Search for the cell housing the specified text and yield its (X, Y) center coordinate. 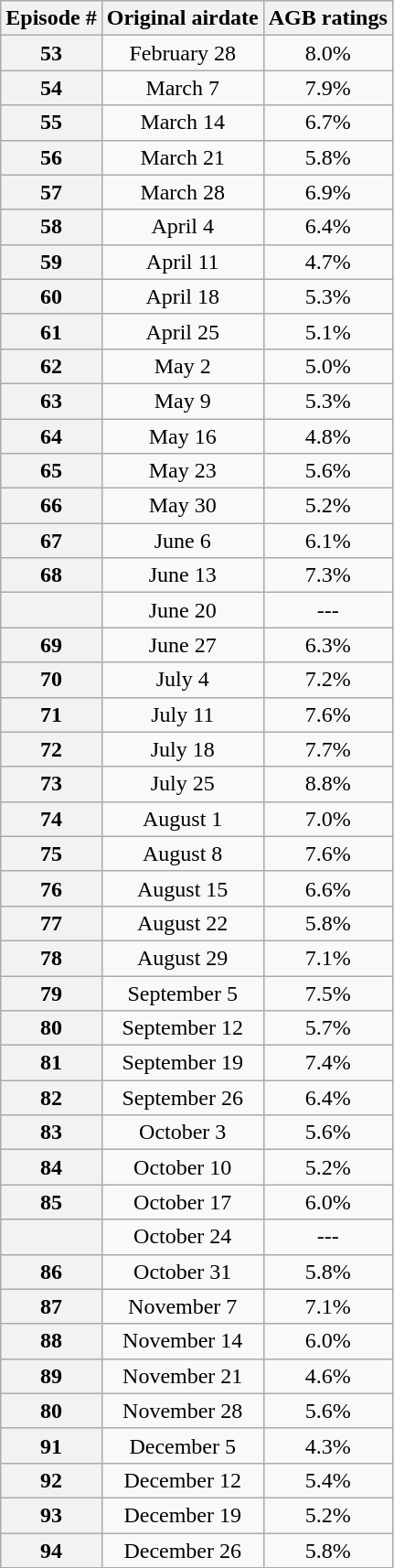
74 (51, 819)
6.9% (327, 192)
8.0% (327, 53)
83 (51, 1133)
60 (51, 296)
August 1 (183, 819)
May 30 (183, 506)
65 (51, 471)
November 21 (183, 1376)
76 (51, 888)
75 (51, 854)
7.7% (327, 749)
Original airdate (183, 18)
October 17 (183, 1202)
67 (51, 541)
73 (51, 784)
5.1% (327, 331)
June 13 (183, 575)
5.7% (327, 1028)
December 5 (183, 1445)
September 26 (183, 1098)
December 19 (183, 1515)
November 7 (183, 1306)
54 (51, 88)
Episode # (51, 18)
6.7% (327, 123)
May 23 (183, 471)
55 (51, 123)
59 (51, 262)
86 (51, 1272)
May 16 (183, 436)
September 5 (183, 993)
64 (51, 436)
82 (51, 1098)
August 29 (183, 958)
June 20 (183, 610)
81 (51, 1063)
53 (51, 53)
March 7 (183, 88)
4.6% (327, 1376)
August 22 (183, 923)
February 28 (183, 53)
May 2 (183, 366)
November 14 (183, 1341)
62 (51, 366)
7.5% (327, 993)
4.8% (327, 436)
66 (51, 506)
March 14 (183, 123)
93 (51, 1515)
92 (51, 1480)
57 (51, 192)
6.1% (327, 541)
72 (51, 749)
77 (51, 923)
October 3 (183, 1133)
September 19 (183, 1063)
69 (51, 645)
91 (51, 1445)
June 27 (183, 645)
September 12 (183, 1028)
July 4 (183, 680)
June 6 (183, 541)
7.4% (327, 1063)
7.2% (327, 680)
7.0% (327, 819)
7.3% (327, 575)
April 18 (183, 296)
70 (51, 680)
88 (51, 1341)
April 4 (183, 227)
56 (51, 157)
November 28 (183, 1411)
58 (51, 227)
89 (51, 1376)
8.8% (327, 784)
April 11 (183, 262)
78 (51, 958)
April 25 (183, 331)
October 24 (183, 1237)
94 (51, 1551)
4.3% (327, 1445)
6.6% (327, 888)
December 12 (183, 1480)
December 26 (183, 1551)
85 (51, 1202)
July 11 (183, 714)
79 (51, 993)
August 8 (183, 854)
October 10 (183, 1167)
May 9 (183, 401)
71 (51, 714)
6.3% (327, 645)
March 21 (183, 157)
7.9% (327, 88)
August 15 (183, 888)
AGB ratings (327, 18)
63 (51, 401)
July 25 (183, 784)
87 (51, 1306)
5.0% (327, 366)
March 28 (183, 192)
84 (51, 1167)
4.7% (327, 262)
October 31 (183, 1272)
61 (51, 331)
July 18 (183, 749)
5.4% (327, 1480)
68 (51, 575)
